Search for the cell housing the specified text and yield its [x, y] center coordinate. 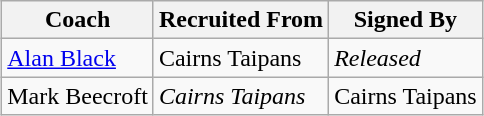
Recruited From [240, 20]
Released [406, 58]
Signed By [406, 20]
Mark Beecroft [78, 96]
Coach [78, 20]
Alan Black [78, 58]
